Pinpoint the cell where the given text exists, returning its (x, y) midpoint coordinate. 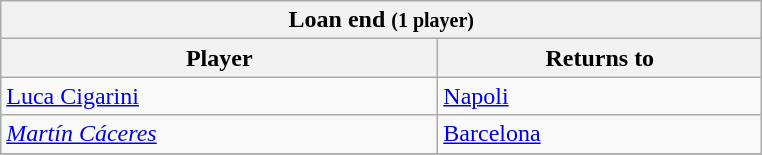
Player (220, 58)
Barcelona (600, 134)
Returns to (600, 58)
Loan end (1 player) (382, 20)
Luca Cigarini (220, 96)
Napoli (600, 96)
Martín Cáceres (220, 134)
